Determine the [x, y] coordinate at the center of the cell enclosing the given text.  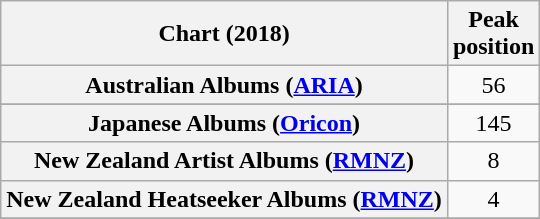
New Zealand Artist Albums (RMNZ) [224, 161]
Peak position [493, 34]
56 [493, 85]
145 [493, 123]
Australian Albums (ARIA) [224, 85]
Chart (2018) [224, 34]
New Zealand Heatseeker Albums (RMNZ) [224, 199]
8 [493, 161]
Japanese Albums (Oricon) [224, 123]
4 [493, 199]
